Scan for the cell matching the given text and deliver its [x, y] coordinate at center. 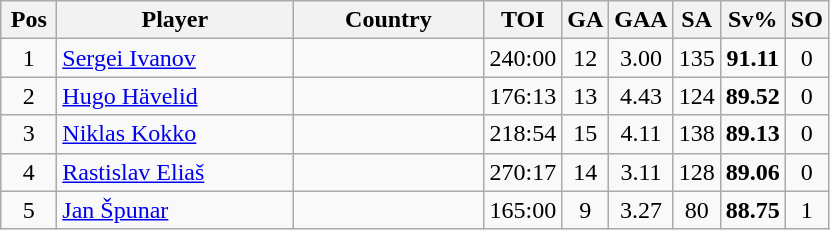
128 [696, 172]
13 [586, 96]
Country [388, 20]
9 [586, 210]
Pos [29, 20]
89.13 [752, 134]
4 [29, 172]
3 [29, 134]
4.43 [641, 96]
91.11 [752, 58]
15 [586, 134]
218:54 [523, 134]
GA [586, 20]
3.11 [641, 172]
TOI [523, 20]
89.06 [752, 172]
3.00 [641, 58]
176:13 [523, 96]
88.75 [752, 210]
Rastislav Eliaš [175, 172]
14 [586, 172]
124 [696, 96]
GAA [641, 20]
Sv% [752, 20]
4.11 [641, 134]
Sergei Ivanov [175, 58]
135 [696, 58]
SO [806, 20]
5 [29, 210]
2 [29, 96]
80 [696, 210]
240:00 [523, 58]
165:00 [523, 210]
3.27 [641, 210]
Player [175, 20]
Niklas Kokko [175, 134]
Jan Špunar [175, 210]
12 [586, 58]
SA [696, 20]
89.52 [752, 96]
270:17 [523, 172]
Hugo Hävelid [175, 96]
138 [696, 134]
